Output the (x, y) coordinate of the center of the cell containing the given text.  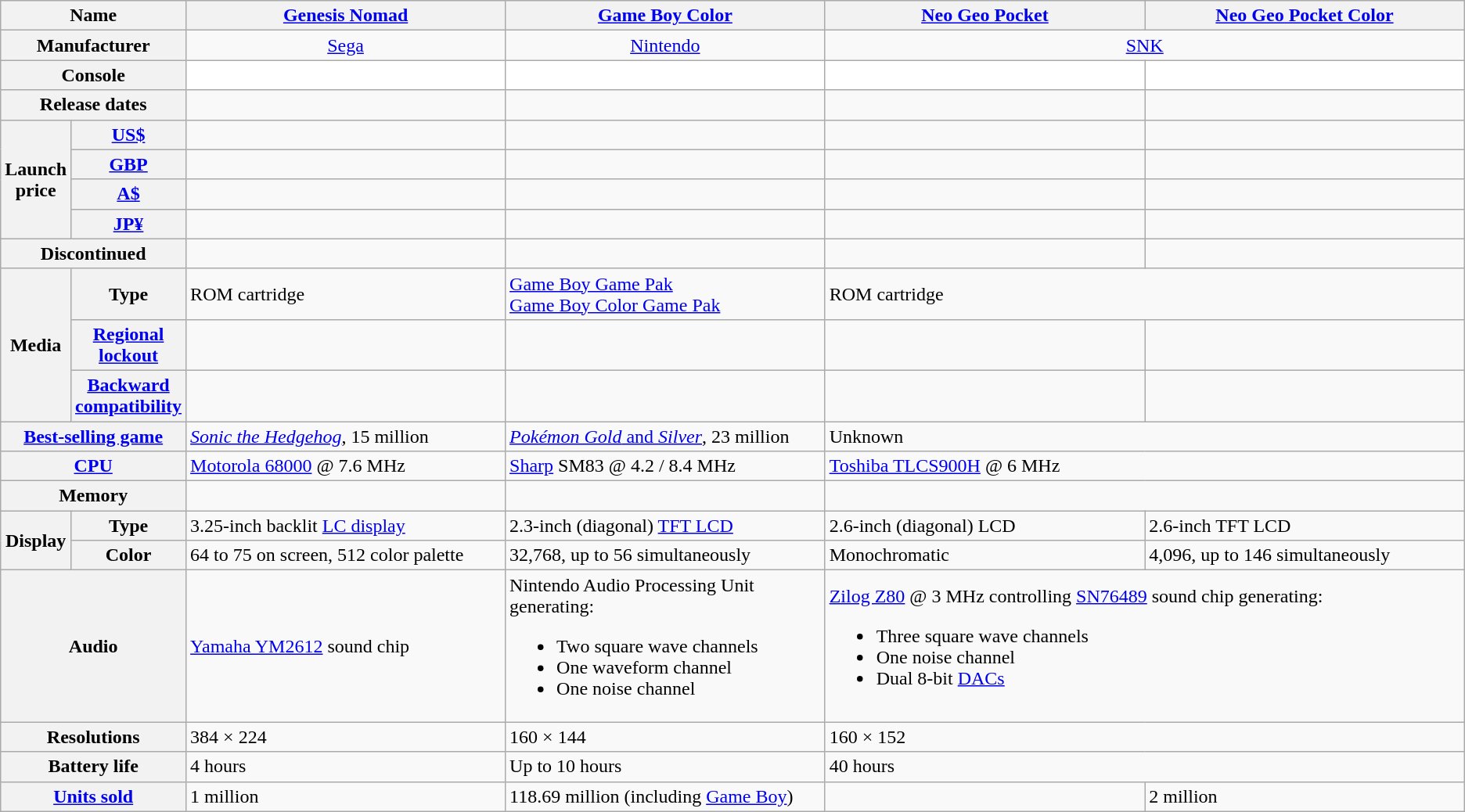
Manufacturer (94, 45)
Nintendo Audio Processing Unit generating:Two square wave channelsOne waveform channelOne noise channel (665, 646)
Neo Geo Pocket (984, 16)
3.25-inch backlit LC display (346, 526)
2 million (1305, 796)
GBP (128, 164)
Release dates (94, 105)
64 to 75 on screen, 512 color palette (346, 555)
Resolutions (94, 737)
US$ (128, 135)
Sharp SM83 @ 4.2 / 8.4 MHz (665, 466)
Unknown (1144, 436)
CPU (94, 466)
SNK (1144, 45)
Memory (94, 496)
384 × 224 (346, 737)
Backward compatibility (128, 396)
Display (36, 541)
4 hours (346, 767)
Console (94, 75)
Discontinued (94, 253)
Up to 10 hours (665, 767)
Genesis Nomad (346, 16)
Sega (346, 45)
Zilog Z80 @ 3 MHz controlling SN76489 sound chip generating:Three square wave channelsOne noise channelDual 8-bit DACs (1144, 646)
2.6-inch (diagonal) LCD (984, 526)
Nintendo (665, 45)
Best-selling game (94, 436)
Neo Geo Pocket Color (1305, 16)
Motorola 68000 @ 7.6 MHz (346, 466)
2.6-inch TFT LCD (1305, 526)
Color (128, 555)
4,096, up to 146 simultaneously (1305, 555)
Yamaha YM2612 sound chip (346, 646)
40 hours (1144, 767)
Media (36, 344)
160 × 152 (1144, 737)
Game Boy Game PakGame Boy Color Game Pak (665, 294)
Monochromatic (984, 555)
Units sold (94, 796)
32,768, up to 56 simultaneously (665, 555)
Toshiba TLCS900H @ 6 MHz (1144, 466)
A$ (128, 194)
Launch price (36, 179)
160 × 144 (665, 737)
Regional lockout (128, 344)
Battery life (94, 767)
JP¥ (128, 224)
118.69 million (including Game Boy) (665, 796)
Name (94, 16)
Audio (94, 646)
Pokémon Gold and Silver, 23 million (665, 436)
Sonic the Hedgehog, 15 million (346, 436)
Game Boy Color (665, 16)
2.3-inch (diagonal) TFT LCD (665, 526)
1 million (346, 796)
